Locate the cell with the specified text and output its [X, Y] center coordinate. 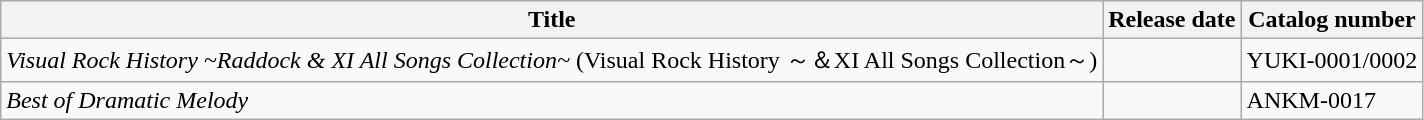
Best of Dramatic Melody [552, 100]
Release date [1172, 20]
ANKM-0017 [1332, 100]
Visual Rock History ~Raddock & XI All Songs Collection~ (Visual Rock History ～＆XI All Songs Collection～) [552, 60]
Title [552, 20]
Catalog number [1332, 20]
YUKI-0001/0002 [1332, 60]
